Scan for the cell matching the given text and deliver its (x, y) coordinate at center. 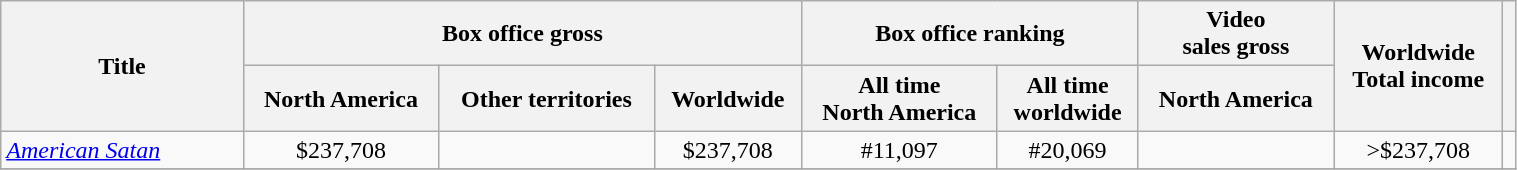
Worldwide (728, 98)
All time North America (900, 98)
All time worldwide (1068, 98)
#11,097 (900, 150)
#20,069 (1068, 150)
Title (122, 66)
Box office ranking (970, 34)
Video sales gross (1236, 34)
Worldwide Total income (1418, 66)
Box office gross (522, 34)
>$237,708 (1418, 150)
Other territories (546, 98)
American Satan (122, 150)
